Provide the [x, y] coordinate of the cell's center where the given text is located.  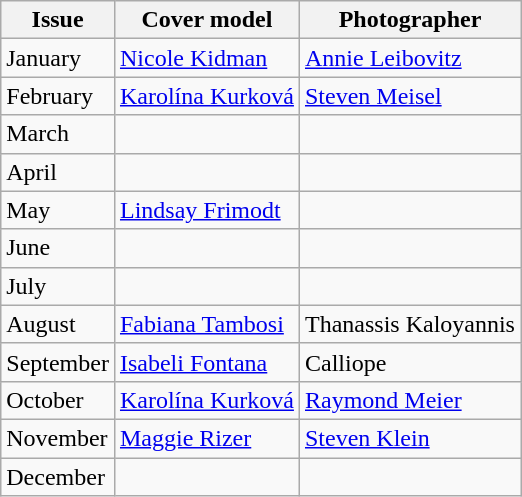
May [58, 210]
June [58, 248]
August [58, 324]
Photographer [410, 20]
April [58, 172]
Calliope [410, 362]
September [58, 362]
March [58, 134]
Lindsay Frimodt [206, 210]
October [58, 400]
Cover model [206, 20]
January [58, 58]
December [58, 477]
November [58, 438]
Raymond Meier [410, 400]
Steven Meisel [410, 96]
Thanassis Kaloyannis [410, 324]
July [58, 286]
Fabiana Tambosi [206, 324]
Maggie Rizer [206, 438]
Nicole Kidman [206, 58]
Steven Klein [410, 438]
Issue [58, 20]
Isabeli Fontana [206, 362]
February [58, 96]
Annie Leibovitz [410, 58]
